Extract the [X, Y] coordinate from the center of the cell holding the provided text.  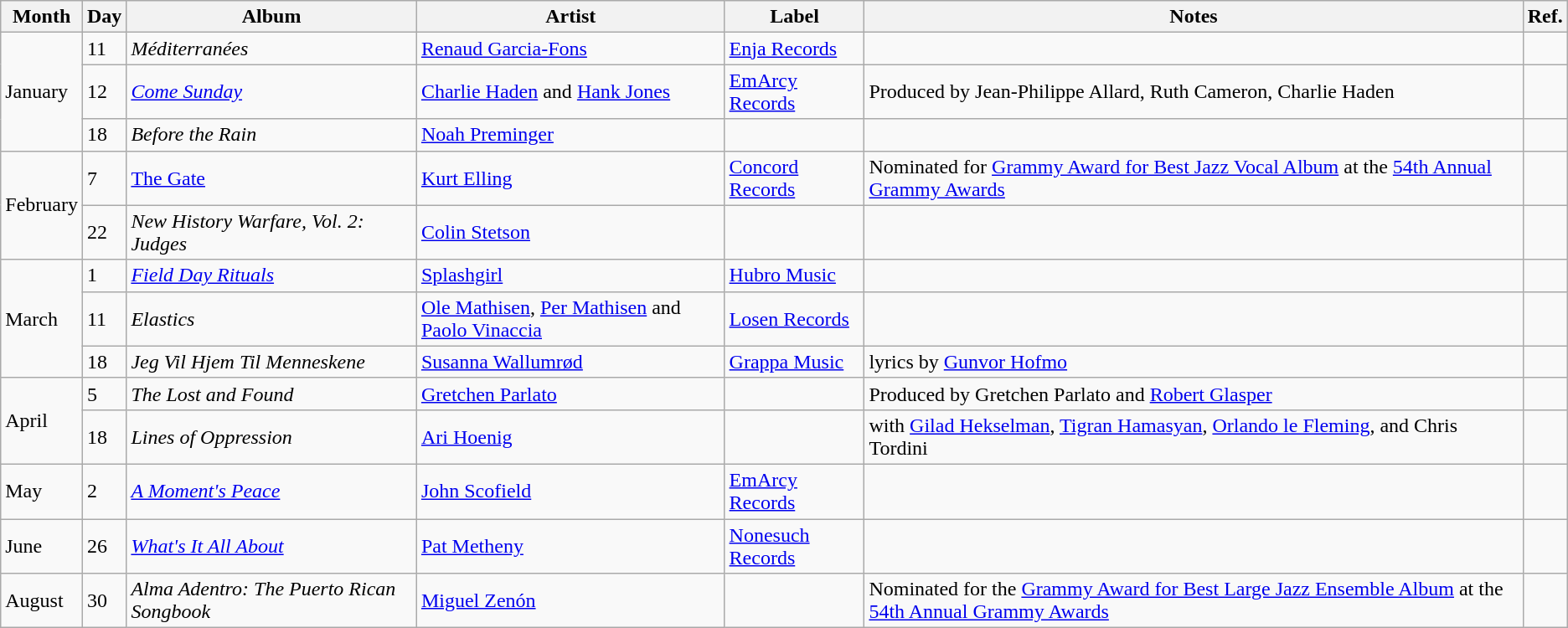
April [42, 420]
with Gilad Hekselman, Tigran Hamasyan, Orlando le Fleming, and Chris Tordini [1194, 437]
Hubro Music [794, 275]
Day [104, 17]
Elastics [271, 318]
Notes [1194, 17]
Colin Stetson [570, 233]
Come Sunday [271, 92]
Album [271, 17]
May [42, 491]
The Gate [271, 178]
August [42, 601]
Gretchen Parlato [570, 394]
Artist [570, 17]
Kurt Elling [570, 178]
Splashgirl [570, 275]
Lines of Oppression [271, 437]
Nonesuch Records [794, 546]
A Moment's Peace [271, 491]
Concord Records [794, 178]
2 [104, 491]
Produced by Gretchen Parlato and Robert Glasper [1194, 394]
Label [794, 17]
5 [104, 394]
lyrics by Gunvor Hofmo [1194, 362]
January [42, 92]
Field Day Rituals [271, 275]
John Scofield [570, 491]
Méditerranées [271, 49]
New History Warfare, Vol. 2: Judges [271, 233]
Ref. [1545, 17]
Before the Rain [271, 135]
Month [42, 17]
Noah Preminger [570, 135]
7 [104, 178]
26 [104, 546]
Renaud Garcia-Fons [570, 49]
Miguel Zenón [570, 601]
22 [104, 233]
30 [104, 601]
Enja Records [794, 49]
Ole Mathisen, Per Mathisen and Paolo Vinaccia [570, 318]
Charlie Haden and Hank Jones [570, 92]
February [42, 205]
Grappa Music [794, 362]
What's It All About [271, 546]
Nominated for the Grammy Award for Best Large Jazz Ensemble Album at the 54th Annual Grammy Awards [1194, 601]
12 [104, 92]
1 [104, 275]
Alma Adentro: The Puerto Rican Songbook [271, 601]
Jeg Vil Hjem Til Menneskene [271, 362]
Losen Records [794, 318]
June [42, 546]
The Lost and Found [271, 394]
March [42, 318]
Produced by Jean-Philippe Allard, Ruth Cameron, Charlie Haden [1194, 92]
Nominated for Grammy Award for Best Jazz Vocal Album at the 54th Annual Grammy Awards [1194, 178]
Susanna Wallumrød [570, 362]
Ari Hoenig [570, 437]
Pat Metheny [570, 546]
